Output the (x, y) coordinate of the center of the cell containing the given text.  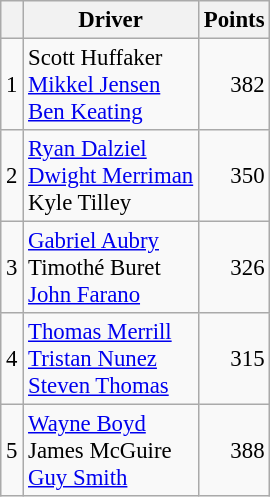
1 (12, 85)
Ryan Dalziel Dwight Merriman Kyle Tilley (111, 176)
Wayne Boyd James McGuire Guy Smith (111, 451)
326 (234, 268)
3 (12, 268)
315 (234, 359)
350 (234, 176)
Scott Huffaker Mikkel Jensen Ben Keating (111, 85)
2 (12, 176)
5 (12, 451)
4 (12, 359)
Points (234, 20)
Gabriel Aubry Timothé Buret John Farano (111, 268)
Thomas Merrill Tristan Nunez Steven Thomas (111, 359)
382 (234, 85)
388 (234, 451)
Driver (111, 20)
